Determine the [x, y] coordinate at the center of the cell enclosing the given text.  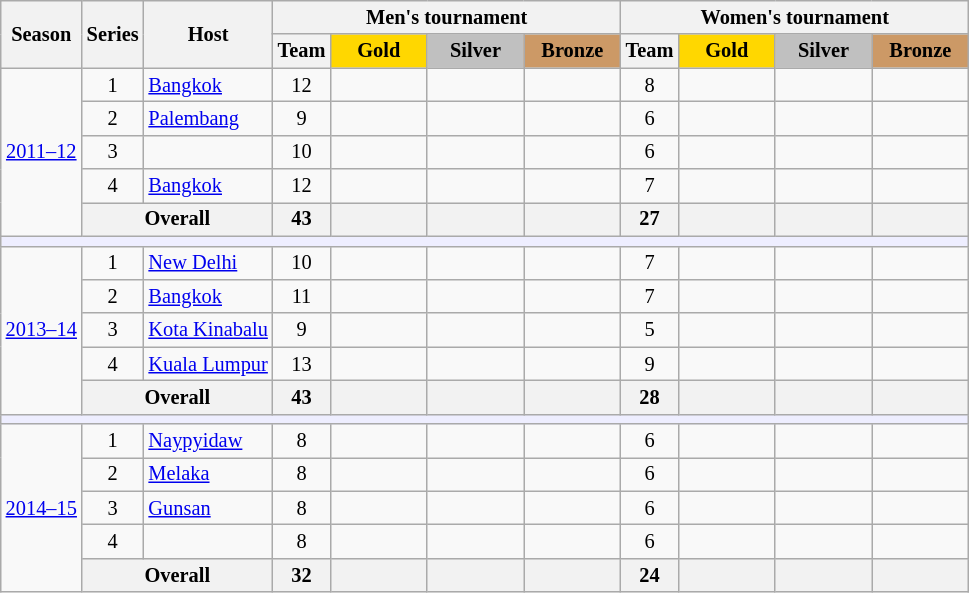
Kuala Lumpur [208, 364]
2011–12 [42, 152]
Host [208, 34]
Palembang [208, 118]
Gunsan [208, 508]
5 [650, 330]
2014–15 [42, 508]
Season [42, 34]
Naypyidaw [208, 441]
Series [113, 34]
13 [302, 364]
Kota Kinabalu [208, 330]
24 [650, 575]
Melaka [208, 474]
28 [650, 397]
2013–14 [42, 330]
11 [302, 296]
Women's tournament [795, 17]
27 [650, 219]
Men's tournament [447, 17]
32 [302, 575]
New Delhi [208, 263]
